Find where the given text appears and provide that cell's center as (X, Y) coordinate. 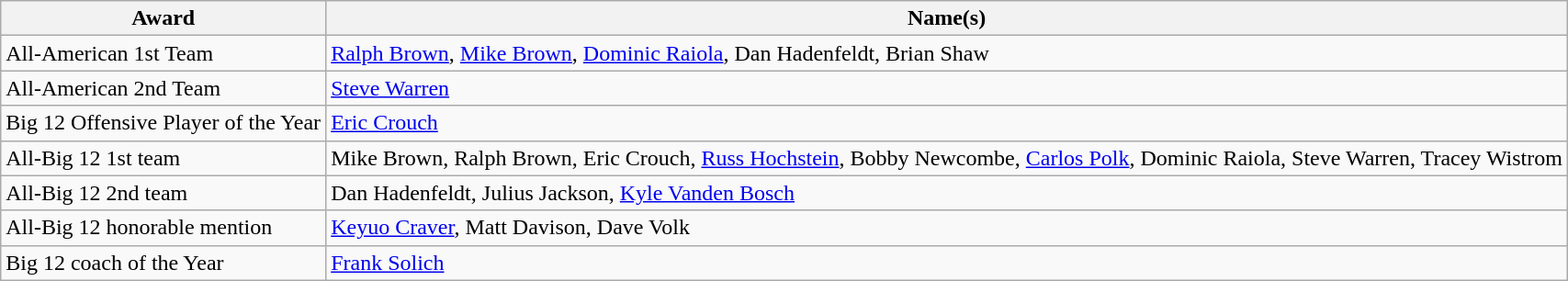
All-American 2nd Team (164, 88)
Award (164, 18)
All-Big 12 2nd team (164, 193)
Name(s) (947, 18)
All-Big 12 honorable mention (164, 228)
Steve Warren (947, 88)
Big 12 coach of the Year (164, 263)
Mike Brown, Ralph Brown, Eric Crouch, Russ Hochstein, Bobby Newcombe, Carlos Polk, Dominic Raiola, Steve Warren, Tracey Wistrom (947, 158)
Eric Crouch (947, 123)
Ralph Brown, Mike Brown, Dominic Raiola, Dan Hadenfeldt, Brian Shaw (947, 53)
Keyuo Craver, Matt Davison, Dave Volk (947, 228)
Big 12 Offensive Player of the Year (164, 123)
All-Big 12 1st team (164, 158)
Dan Hadenfeldt, Julius Jackson, Kyle Vanden Bosch (947, 193)
All-American 1st Team (164, 53)
Frank Solich (947, 263)
